Detect which cell encompasses the target text, then output its (x, y) center coordinate. 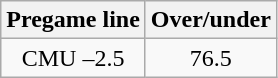
76.5 (210, 58)
Over/under (210, 20)
Pregame line (74, 20)
CMU –2.5 (74, 58)
